Return the (X, Y) coordinate for the center point of the cell that contains the specified text.  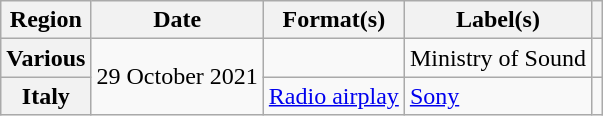
Various (46, 58)
Italy (46, 96)
Label(s) (498, 20)
29 October 2021 (177, 77)
Ministry of Sound (498, 58)
Region (46, 20)
Sony (498, 96)
Format(s) (334, 20)
Radio airplay (334, 96)
Date (177, 20)
